Pinpoint the cell where the given text exists, returning its (X, Y) midpoint coordinate. 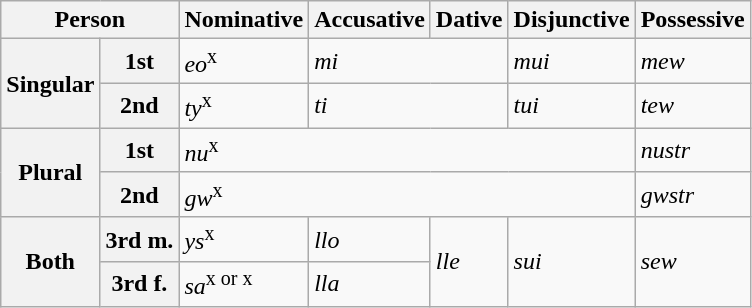
Accusative (370, 20)
sew (692, 262)
sax or x (244, 284)
ti (408, 106)
lla (370, 284)
Possessive (692, 20)
mui (572, 62)
ysx (244, 240)
3rd m. (140, 240)
sui (572, 262)
Person (90, 20)
llo (370, 240)
eox (244, 62)
mi (408, 62)
Disjunctive (572, 20)
Nominative (244, 20)
Plural (50, 172)
tyx (244, 106)
tui (572, 106)
Dative (469, 20)
gwstr (692, 194)
tew (692, 106)
gwx (407, 194)
3rd f. (140, 284)
Singular (50, 84)
nustr (692, 150)
lle (469, 262)
nux (407, 150)
mew (692, 62)
Both (50, 262)
